Identify which cell holds the provided text, then report its (x, y) central coordinate. 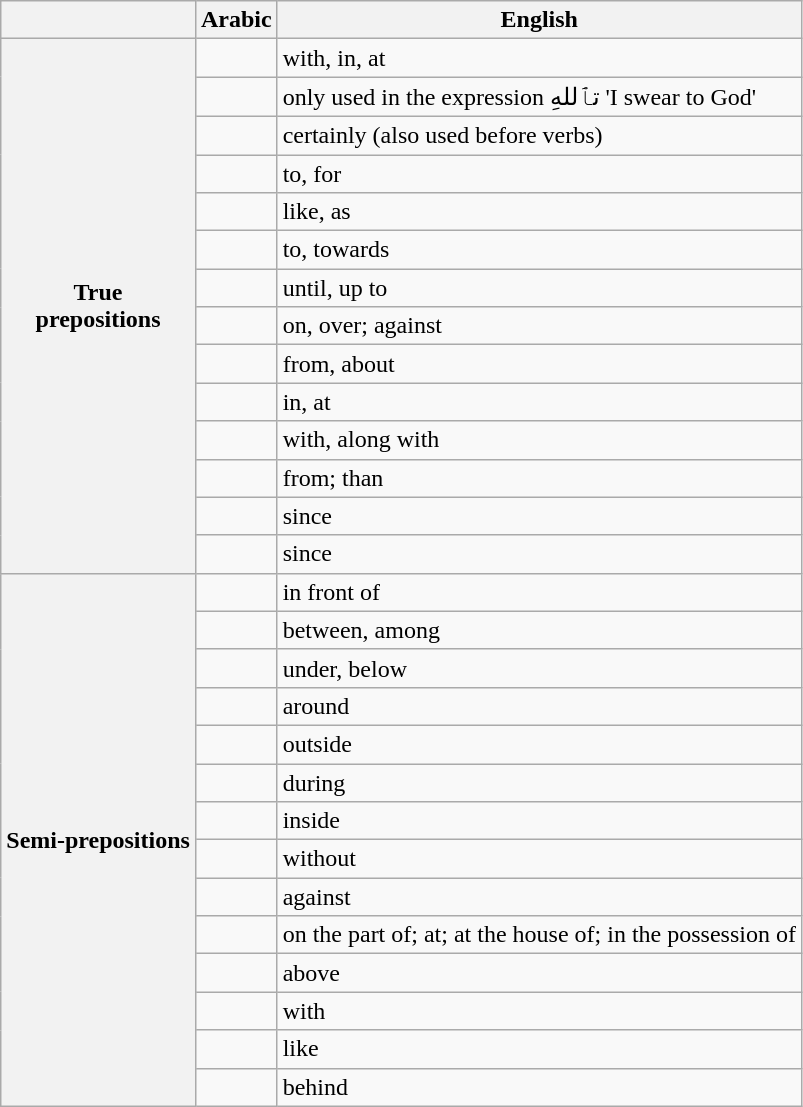
during (539, 783)
Semi-prepositions (98, 840)
to, for (539, 173)
like (539, 1049)
with, along with (539, 440)
from, about (539, 364)
outside (539, 744)
against (539, 897)
on the part of; at; at the house of; in the possession of (539, 935)
from; than (539, 478)
like, as (539, 212)
Arabic (236, 20)
until, up to (539, 288)
above (539, 973)
behind (539, 1087)
under, below (539, 668)
only used in the expression تٱللهِ 'I swear to God' (539, 97)
to, towards (539, 250)
with, in, at (539, 58)
Trueprepositions (98, 306)
inside (539, 821)
with (539, 1011)
in front of (539, 592)
certainly (also used before verbs) (539, 135)
around (539, 706)
in, at (539, 402)
between, among (539, 630)
English (539, 20)
on, over; against (539, 326)
without (539, 859)
